Extract the (x, y) coordinate from the center of the cell holding the provided text.  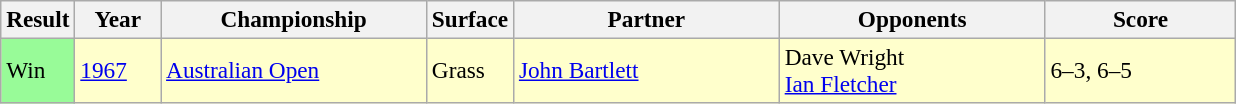
Grass (470, 70)
Dave Wright Ian Fletcher (912, 70)
Score (1140, 19)
Year (118, 19)
Australian Open (294, 70)
Opponents (912, 19)
Result (38, 19)
Partner (647, 19)
Championship (294, 19)
Win (38, 70)
John Bartlett (647, 70)
1967 (118, 70)
Surface (470, 19)
6–3, 6–5 (1140, 70)
